Search for the cell housing the specified text and yield its [X, Y] center coordinate. 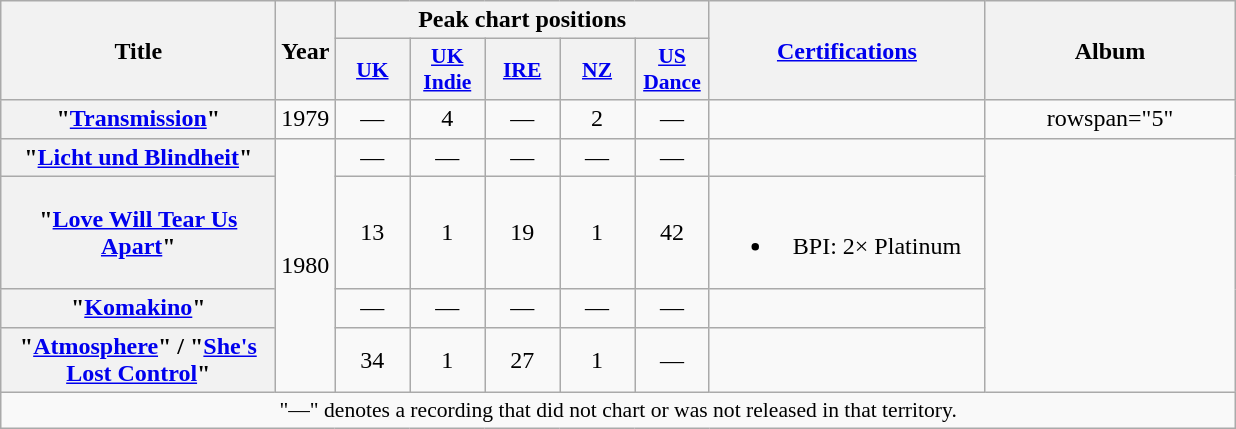
BPI: 2× Platinum [846, 232]
Album [1110, 50]
UK [372, 70]
Peak chart positions [522, 20]
1979 [306, 119]
4 [448, 119]
13 [372, 232]
Year [306, 50]
34 [372, 360]
NZ [598, 70]
UK Indie [448, 70]
1980 [306, 265]
2 [598, 119]
"Love Will Tear Us Apart" [138, 232]
rowspan="5" [1110, 119]
Certifications [846, 50]
IRE [522, 70]
US Dance [672, 70]
42 [672, 232]
27 [522, 360]
"—" denotes a recording that did not chart or was not released in that territory. [618, 410]
"Transmission" [138, 119]
"Licht und Blindheit" [138, 157]
Title [138, 50]
"Komakino" [138, 308]
19 [522, 232]
"Atmosphere" / "She's Lost Control" [138, 360]
